Provide the (X, Y) coordinate of the cell's center where the given text is located.  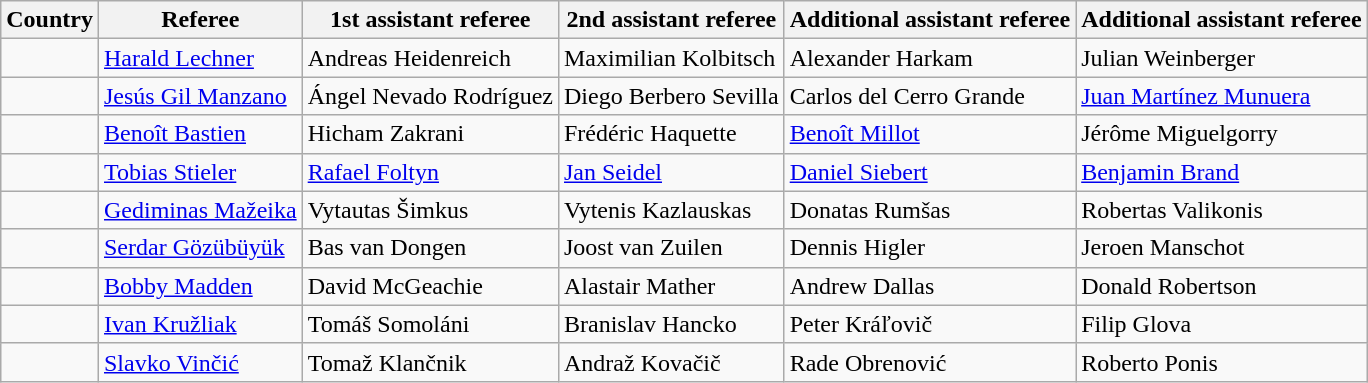
Hicham Zakrani (430, 134)
Jesús Gil Manzano (200, 96)
Referee (200, 20)
Donatas Rumšas (930, 210)
Bobby Madden (200, 286)
Carlos del Cerro Grande (930, 96)
Harald Lechner (200, 58)
Andrew Dallas (930, 286)
Bas van Dongen (430, 248)
Jérôme Miguelgorry (1222, 134)
Joost van Zuilen (671, 248)
Filip Glova (1222, 324)
2nd assistant referee (671, 20)
Andreas Heidenreich (430, 58)
Slavko Vinčić (200, 362)
Robertas Valikonis (1222, 210)
Vytenis Kazlauskas (671, 210)
Diego Berbero Sevilla (671, 96)
Benjamin Brand (1222, 172)
Julian Weinberger (1222, 58)
Gediminas Mažeika (200, 210)
Jeroen Manschot (1222, 248)
Roberto Ponis (1222, 362)
Tomaž Klančnik (430, 362)
Juan Martínez Munuera (1222, 96)
Ivan Kružliak (200, 324)
1st assistant referee (430, 20)
Rafael Foltyn (430, 172)
Serdar Gözübüyük (200, 248)
Benoît Millot (930, 134)
Maximilian Kolbitsch (671, 58)
Branislav Hancko (671, 324)
Tobias Stieler (200, 172)
Alastair Mather (671, 286)
Donald Robertson (1222, 286)
Andraž Kovačič (671, 362)
Ángel Nevado Rodríguez (430, 96)
Daniel Siebert (930, 172)
Tomáš Somoláni (430, 324)
Benoît Bastien (200, 134)
Jan Seidel (671, 172)
Vytautas Šimkus (430, 210)
Frédéric Haquette (671, 134)
David McGeachie (430, 286)
Country (50, 20)
Peter Kráľovič (930, 324)
Rade Obrenović (930, 362)
Dennis Higler (930, 248)
Alexander Harkam (930, 58)
